Return [X, Y] of the center of cell containing provided text 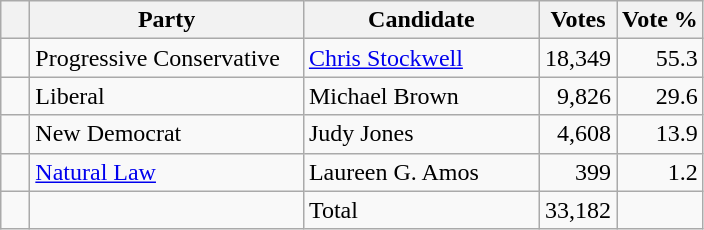
55.3 [660, 58]
Michael Brown [421, 96]
33,182 [578, 210]
18,349 [578, 58]
Vote % [660, 20]
Votes [578, 20]
Liberal [167, 96]
New Democrat [167, 134]
1.2 [660, 172]
399 [578, 172]
Progressive Conservative [167, 58]
29.6 [660, 96]
Laureen G. Amos [421, 172]
Chris Stockwell [421, 58]
Judy Jones [421, 134]
Natural Law [167, 172]
13.9 [660, 134]
Party [167, 20]
Total [421, 210]
9,826 [578, 96]
Candidate [421, 20]
4,608 [578, 134]
